Return [X, Y] of the center of cell containing provided text 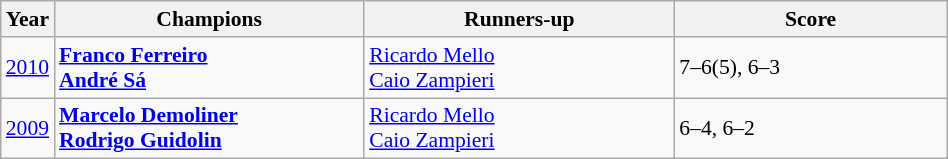
Runners-up [519, 19]
2010 [28, 68]
Year [28, 19]
Champions [209, 19]
Score [810, 19]
Franco Ferreiro André Sá [209, 68]
6–4, 6–2 [810, 128]
7–6(5), 6–3 [810, 68]
2009 [28, 128]
Marcelo Demoliner Rodrigo Guidolin [209, 128]
